Identify which cell holds the provided text, then report its [X, Y] central coordinate. 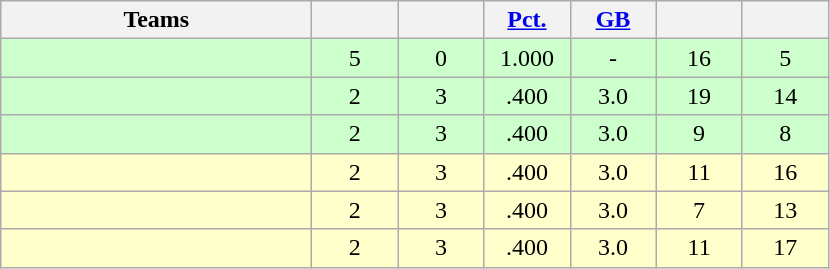
1.000 [527, 58]
9 [699, 134]
7 [699, 210]
17 [785, 248]
8 [785, 134]
0 [441, 58]
19 [699, 96]
Teams [156, 20]
- [613, 58]
13 [785, 210]
GB [613, 20]
14 [785, 96]
Pct. [527, 20]
